Search for the cell housing the specified text and yield its (X, Y) center coordinate. 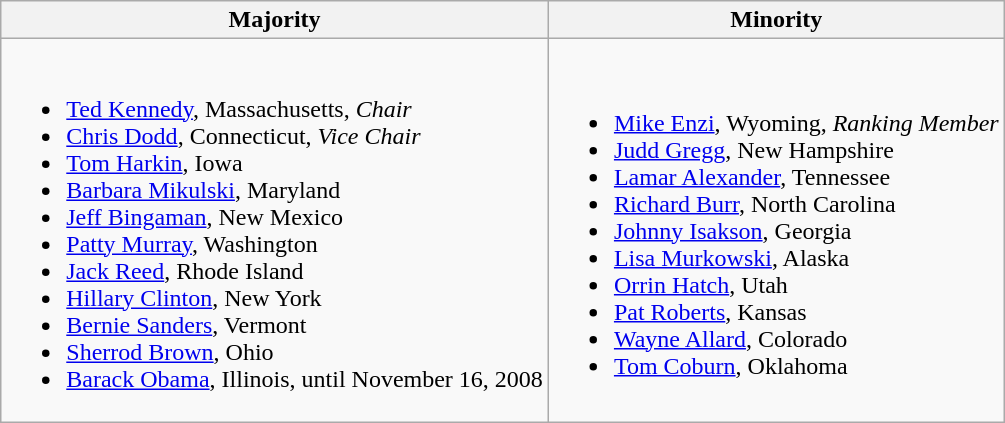
Minority (776, 20)
Majority (275, 20)
